For the text-containing cell, return its midpoint in [X, Y] coordinate format. 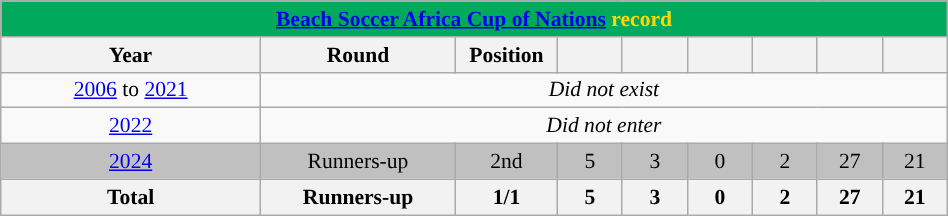
Round [358, 55]
Year [131, 55]
Total [131, 197]
2024 [131, 162]
Position [506, 55]
Did not enter [604, 126]
Beach Soccer Africa Cup of Nations record [474, 19]
2006 to 2021 [131, 90]
2nd [506, 162]
Did not exist [604, 90]
1/1 [506, 197]
2022 [131, 126]
